Provide the [X, Y] coordinate of the cell's center where the given text is located.  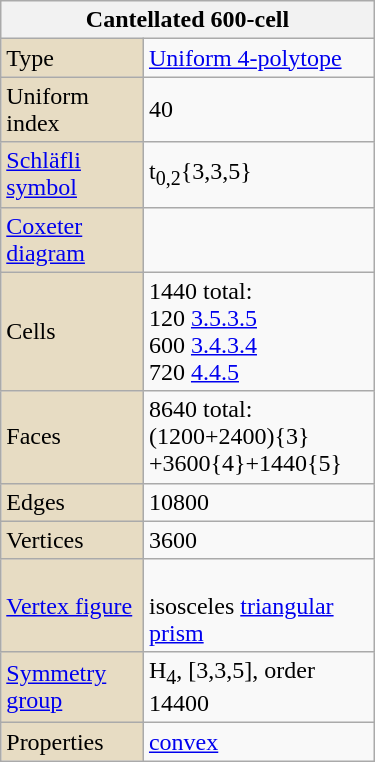
isosceles triangular prism [258, 605]
1440 total:120 3.5.3.5600 3.4.3.4720 4.4.5 [258, 332]
Uniform index [72, 110]
Symmetry group [72, 686]
3600 [258, 540]
Coxeter diagram [72, 240]
10800 [258, 502]
Properties [72, 742]
8640 total:(1200+2400){3}+3600{4}+1440{5} [258, 437]
Schläfli symbol [72, 174]
Cantellated 600-cell [188, 20]
Uniform 4-polytope [258, 58]
convex [258, 742]
40 [258, 110]
Edges [72, 502]
Faces [72, 437]
Vertices [72, 540]
H4, [3,3,5], order 14400 [258, 686]
Vertex figure [72, 605]
t0,2{3,3,5} [258, 174]
Type [72, 58]
Cells [72, 332]
